Provide the (X, Y) coordinate of the cell's center where the given text is located.  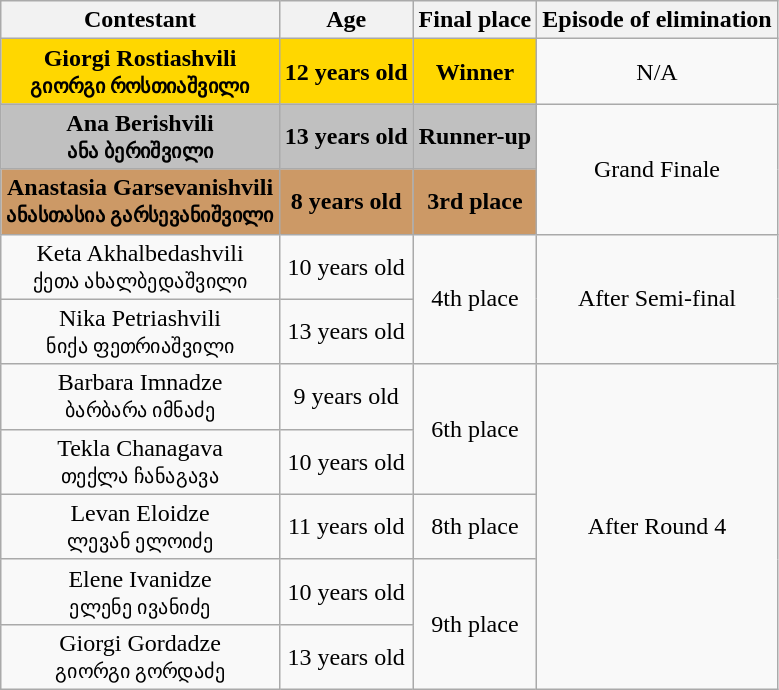
After Semi-final (657, 299)
8 years old (346, 202)
Age (346, 20)
12 years old (346, 72)
Tekla Chanagavaთექლა ჩანაგავა (140, 462)
Giorgi Rostiashviliგიორგი როსთიაშვილი (140, 72)
8th place (475, 526)
Giorgi Gordadzeგიორგი გორდაძე (140, 656)
Episode of elimination (657, 20)
Winner (475, 72)
Keta Akhalbedashviliქეთა ახალბედაშვილი (140, 266)
4th place (475, 299)
Nika Petriashviliნიქა ფეთრიაშვილი (140, 332)
Runner-up (475, 136)
9 years old (346, 396)
11 years old (346, 526)
Barbara Imnadzeბარბარა იმნაძე (140, 396)
Levan Eloidzeლევან ელოიძე (140, 526)
N/A (657, 72)
Ana Berishviliანა ბერიშვილი (140, 136)
Grand Finale (657, 169)
Final place (475, 20)
Contestant (140, 20)
6th place (475, 429)
9th place (475, 624)
Anastasia Garsevanishviliანასთასია გარსევანიშვილი (140, 202)
After Round 4 (657, 526)
3rd place (475, 202)
Elene Ivanidzeელენე ივანიძე (140, 592)
